Capture the cell that displays the provided text and extract its (x, y) central coordinate. 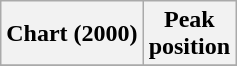
Chart (2000) (72, 34)
Peakposition (189, 34)
